Pinpoint the cell where the given text exists, returning its (x, y) midpoint coordinate. 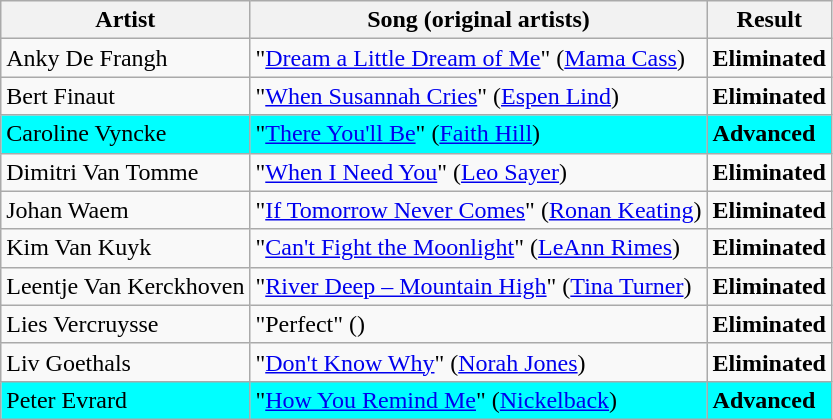
"Can't Fight the Moonlight" (LeAnn Rimes) (478, 248)
Artist (126, 20)
"Perfect" () (478, 324)
Song (original artists) (478, 20)
Dimitri Van Tomme (126, 172)
"There You'll Be" (Faith Hill) (478, 134)
"River Deep – Mountain High" (Tina Turner) (478, 286)
"Don't Know Why" (Norah Jones) (478, 362)
Kim Van Kuyk (126, 248)
Lies Vercruysse (126, 324)
Leentje Van Kerckhoven (126, 286)
Johan Waem (126, 210)
Liv Goethals (126, 362)
Peter Evrard (126, 400)
Bert Finaut (126, 96)
"Dream a Little Dream of Me" (Mama Cass) (478, 58)
Caroline Vyncke (126, 134)
"When I Need You" (Leo Sayer) (478, 172)
Anky De Frangh (126, 58)
"When Susannah Cries" (Espen Lind) (478, 96)
"How You Remind Me" (Nickelback) (478, 400)
"If Tomorrow Never Comes" (Ronan Keating) (478, 210)
Result (769, 20)
